Output the (X, Y) coordinate of the center of the cell containing the given text.  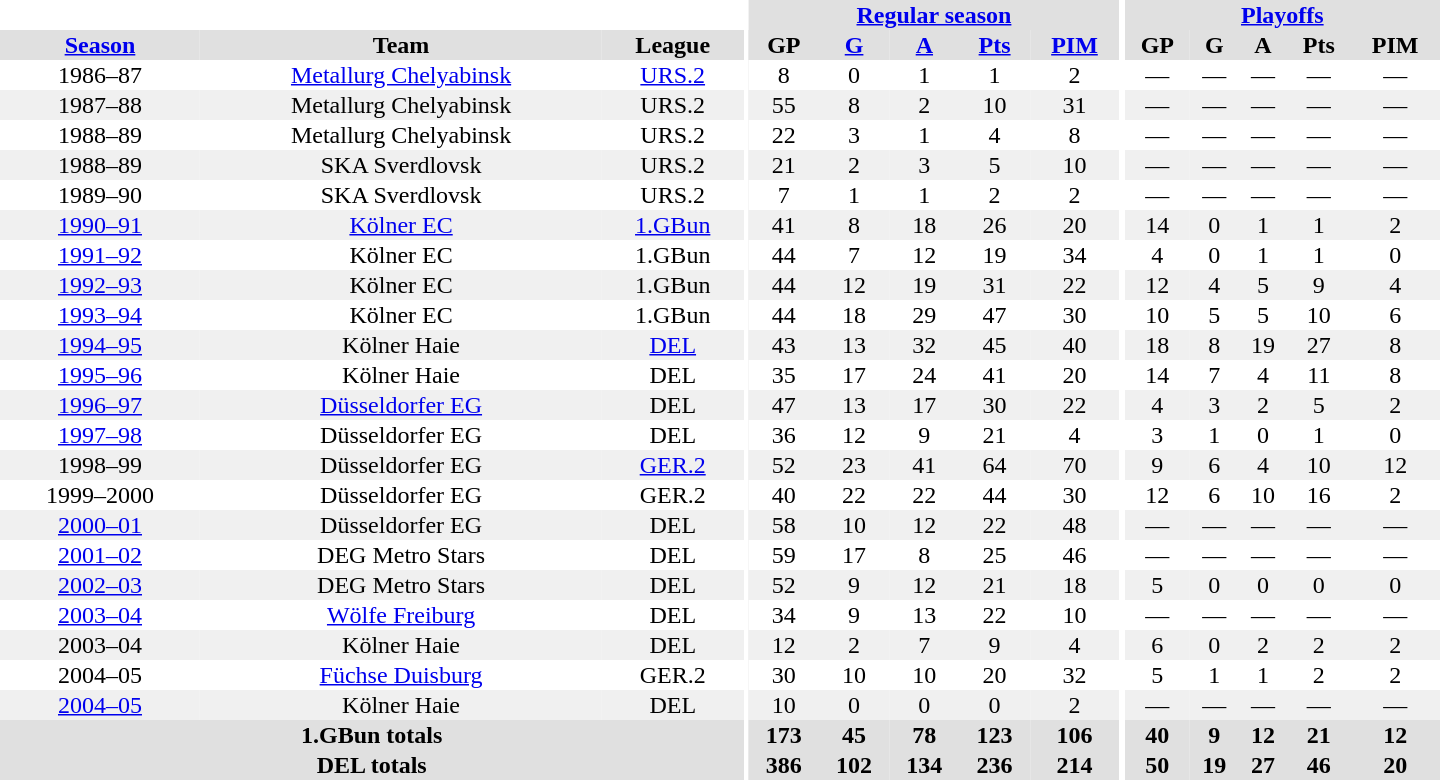
35 (784, 375)
59 (784, 555)
Füchse Duisburg (401, 675)
1987–88 (100, 105)
106 (1074, 735)
1989–90 (100, 195)
Regular season (934, 15)
2001–02 (100, 555)
1997–98 (100, 435)
23 (854, 465)
1993–94 (100, 315)
DEL totals (372, 765)
1996–97 (100, 405)
Playoffs (1282, 15)
43 (784, 345)
1994–95 (100, 345)
1998–99 (100, 465)
24 (924, 375)
1992–93 (100, 285)
70 (1074, 465)
26 (994, 225)
25 (994, 555)
2002–03 (100, 585)
29 (924, 315)
48 (1074, 525)
50 (1158, 765)
1986–87 (100, 75)
1990–91 (100, 225)
Team (401, 45)
16 (1318, 495)
1.GBun totals (372, 735)
Season (100, 45)
1991–92 (100, 255)
1999–2000 (100, 495)
36 (784, 435)
214 (1074, 765)
64 (994, 465)
386 (784, 765)
134 (924, 765)
236 (994, 765)
123 (994, 735)
173 (784, 735)
Wölfe Freiburg (401, 615)
55 (784, 105)
League (672, 45)
2000–01 (100, 525)
78 (924, 735)
1995–96 (100, 375)
11 (1318, 375)
102 (854, 765)
58 (784, 525)
